Provide the (X, Y) coordinate of the cell's center where the given text is located.  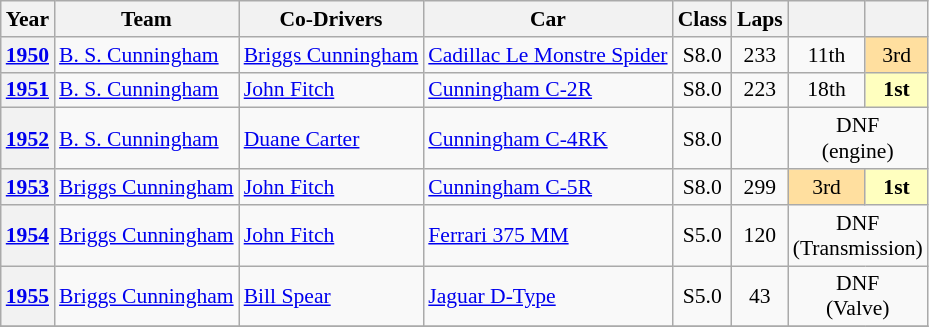
11th (827, 55)
DNF(Transmission) (858, 236)
DNF(Valve) (858, 296)
Duane Carter (332, 138)
1953 (28, 187)
Team (146, 19)
Cunningham C-2R (548, 90)
Cunningham C-5R (548, 187)
1954 (28, 236)
Laps (760, 19)
DNF(engine) (858, 138)
Jaguar D-Type (548, 296)
Car (548, 19)
Ferrari 375 MM (548, 236)
223 (760, 90)
299 (760, 187)
43 (760, 296)
1951 (28, 90)
1955 (28, 296)
1952 (28, 138)
233 (760, 55)
120 (760, 236)
Cadillac Le Monstre Spider (548, 55)
Bill Spear (332, 296)
Co-Drivers (332, 19)
Year (28, 19)
18th (827, 90)
1950 (28, 55)
Class (702, 19)
Cunningham C-4RK (548, 138)
